Detect which cell encompasses the target text, then output its [X, Y] center coordinate. 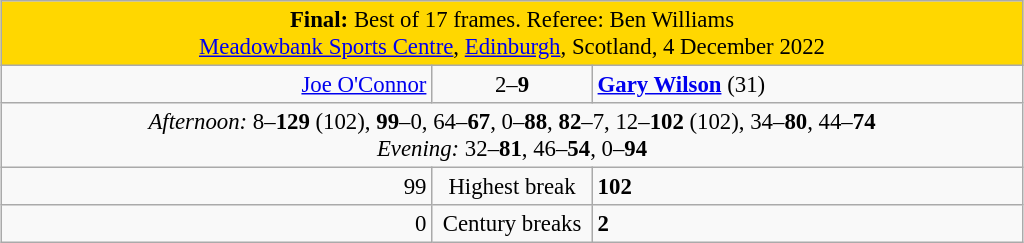
99 [216, 187]
Highest break [512, 187]
Final: Best of 17 frames. Referee: Ben Williams Meadowbank Sports Centre, Edinburgh, Scotland, 4 December 2022 [512, 34]
2 [808, 224]
Joe O'Connor [216, 85]
102 [808, 187]
Afternoon: 8–129 (102), 99–0, 64–67, 0–88, 82–7, 12–102 (102), 34–80, 44–74 Evening: 32–81, 46–54, 0–94 [512, 136]
Gary Wilson (31) [808, 85]
2–9 [512, 85]
0 [216, 224]
Century breaks [512, 224]
